Search for the cell housing the specified text and yield its (x, y) center coordinate. 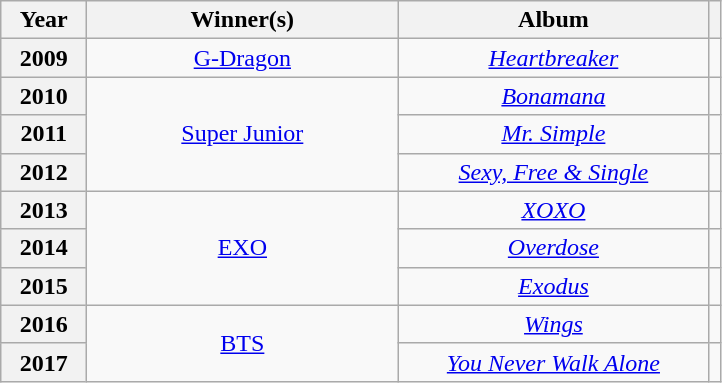
2017 (44, 362)
Exodus (554, 286)
Year (44, 20)
Bonamana (554, 96)
2012 (44, 172)
XOXO (554, 210)
2010 (44, 96)
EXO (242, 248)
Album (554, 20)
2013 (44, 210)
Overdose (554, 248)
Wings (554, 324)
2014 (44, 248)
2016 (44, 324)
Winner(s) (242, 20)
2015 (44, 286)
Super Junior (242, 134)
Heartbreaker (554, 58)
G-Dragon (242, 58)
Mr. Simple (554, 134)
You Never Walk Alone (554, 362)
BTS (242, 343)
2009 (44, 58)
2011 (44, 134)
Sexy, Free & Single (554, 172)
